Scan for the cell matching the given text and deliver its (x, y) coordinate at center. 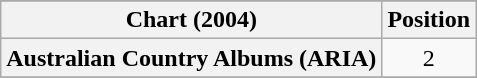
Chart (2004) (192, 20)
2 (429, 58)
Australian Country Albums (ARIA) (192, 58)
Position (429, 20)
